Provide the [X, Y] coordinate of the cell's center where the given text is located.  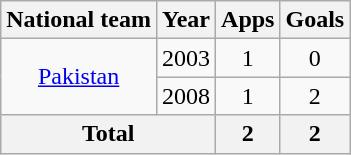
2008 [186, 96]
Year [186, 20]
Goals [315, 20]
0 [315, 58]
Apps [248, 20]
Pakistan [79, 77]
Total [108, 134]
National team [79, 20]
2003 [186, 58]
